For the text-containing cell, return its midpoint in (x, y) coordinate format. 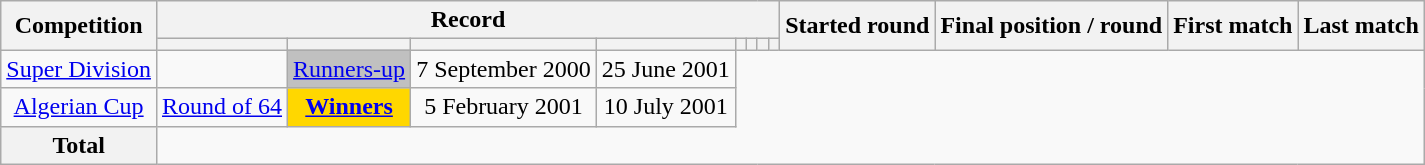
Total (79, 145)
Started round (858, 26)
Record (468, 20)
Last match (1361, 26)
Final position / round (1052, 26)
Round of 64 (222, 107)
7 September 2000 (504, 69)
Competition (79, 26)
Winners (350, 107)
5 February 2001 (504, 107)
Super Division (79, 69)
Algerian Cup (79, 107)
First match (1233, 26)
Runners-up (350, 69)
25 June 2001 (666, 69)
10 July 2001 (666, 107)
